From the cell containing the given text, extract its center point as [x, y] coordinate. 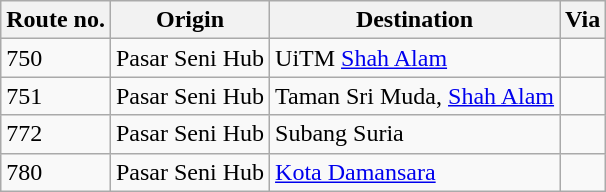
Kota Damansara [415, 172]
772 [56, 134]
750 [56, 58]
Via [583, 20]
Route no. [56, 20]
Subang Suria [415, 134]
780 [56, 172]
Origin [190, 20]
Destination [415, 20]
Taman Sri Muda, Shah Alam [415, 96]
751 [56, 96]
UiTM Shah Alam [415, 58]
